Find where the given text appears and provide that cell's center as [X, Y] coordinate. 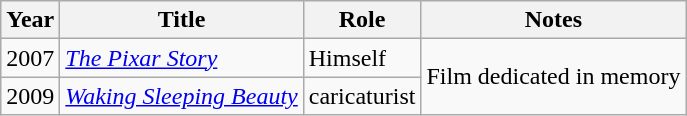
Notes [554, 20]
Film dedicated in memory [554, 77]
Waking Sleeping Beauty [182, 96]
2007 [30, 58]
Role [362, 20]
2009 [30, 96]
Year [30, 20]
Title [182, 20]
Himself [362, 58]
caricaturist [362, 96]
The Pixar Story [182, 58]
